Find where the given text appears and provide that cell's center as (x, y) coordinate. 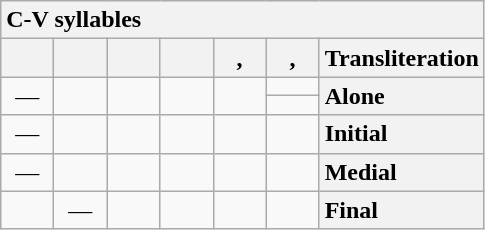
Final (402, 210)
Alone (402, 96)
C-V syllables (243, 20)
Initial (402, 134)
Transliteration (402, 58)
Medial (402, 172)
